Locate the cell with the specified text and output its [X, Y] center coordinate. 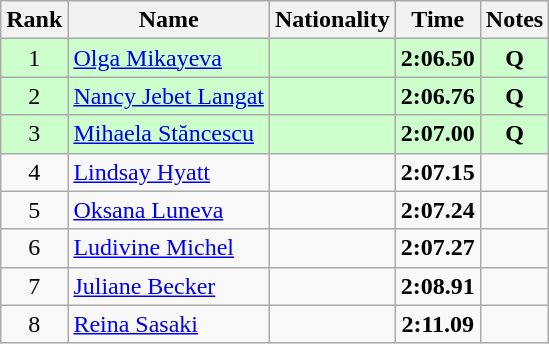
Nationality [333, 20]
Juliane Becker [169, 286]
Reina Sasaki [169, 324]
Olga Mikayeva [169, 58]
Mihaela Stăncescu [169, 134]
Nancy Jebet Langat [169, 96]
Lindsay Hyatt [169, 172]
2:07.27 [438, 248]
4 [34, 172]
2:07.15 [438, 172]
Name [169, 20]
2:11.09 [438, 324]
2:06.50 [438, 58]
2:07.00 [438, 134]
Time [438, 20]
2:07.24 [438, 210]
Oksana Luneva [169, 210]
3 [34, 134]
5 [34, 210]
1 [34, 58]
7 [34, 286]
Rank [34, 20]
2:06.76 [438, 96]
6 [34, 248]
8 [34, 324]
Notes [514, 20]
2:08.91 [438, 286]
2 [34, 96]
Ludivine Michel [169, 248]
